Detect which cell encompasses the target text, then output its [X, Y] center coordinate. 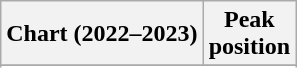
Chart (2022–2023) [102, 34]
Peakposition [249, 34]
